Scan for the cell matching the given text and deliver its (X, Y) coordinate at center. 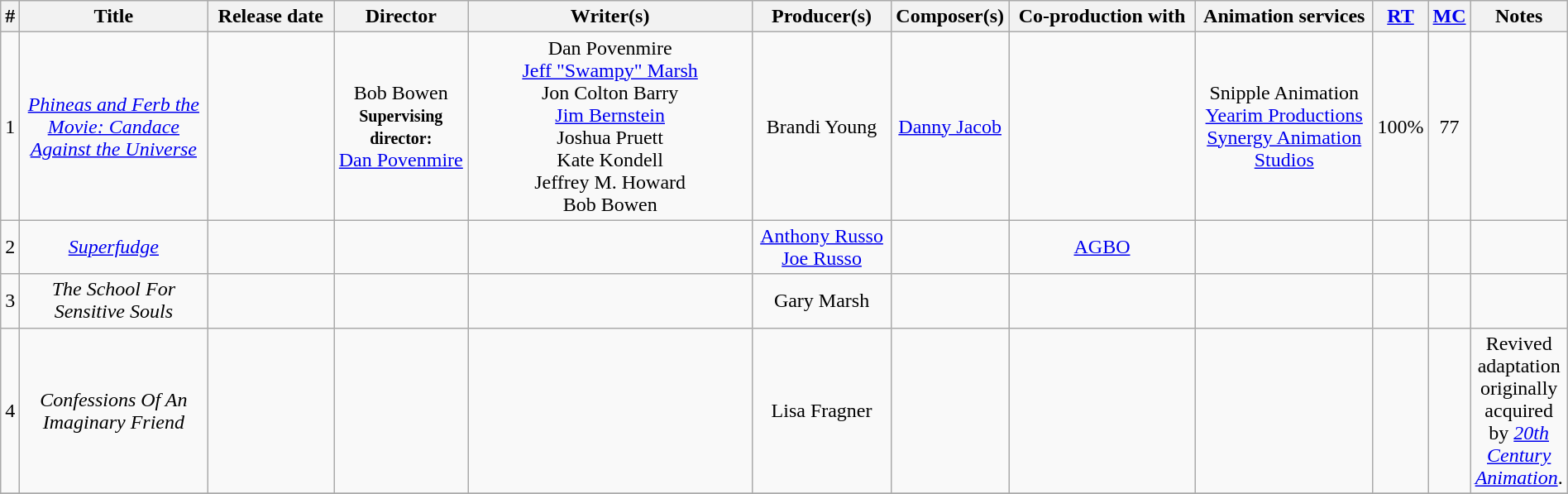
The School For Sensitive Souls (114, 301)
Revived adaptation originally acquired by 20th Century Animation. (1518, 410)
3 (10, 301)
Title (114, 17)
Superfudge (114, 247)
2 (10, 247)
Gary Marsh (822, 301)
Dan PovenmireJeff "Swampy" MarshJon Colton BarryJim BernsteinJoshua PruettKate KondellJeffrey M. HowardBob Bowen (610, 126)
100% (1401, 126)
Confessions Of An Imaginary Friend (114, 410)
77 (1449, 126)
Composer(s) (950, 17)
Bob BowenSupervising director:Dan Povenmire (401, 126)
Animation services (1284, 17)
Writer(s) (610, 17)
Phineas and Ferb the Movie: Candace Against the Universe (114, 126)
Notes (1518, 17)
# (10, 17)
Release date (271, 17)
4 (10, 410)
Snipple AnimationYearim ProductionsSynergy Animation Studios (1284, 126)
Director (401, 17)
1 (10, 126)
RT (1401, 17)
Producer(s) (822, 17)
MC (1449, 17)
Co-production with (1102, 17)
Lisa Fragner (822, 410)
AGBO (1102, 247)
Anthony RussoJoe Russo (822, 247)
Brandi Young (822, 126)
Danny Jacob (950, 126)
